Capture the cell that displays the provided text and extract its [x, y] central coordinate. 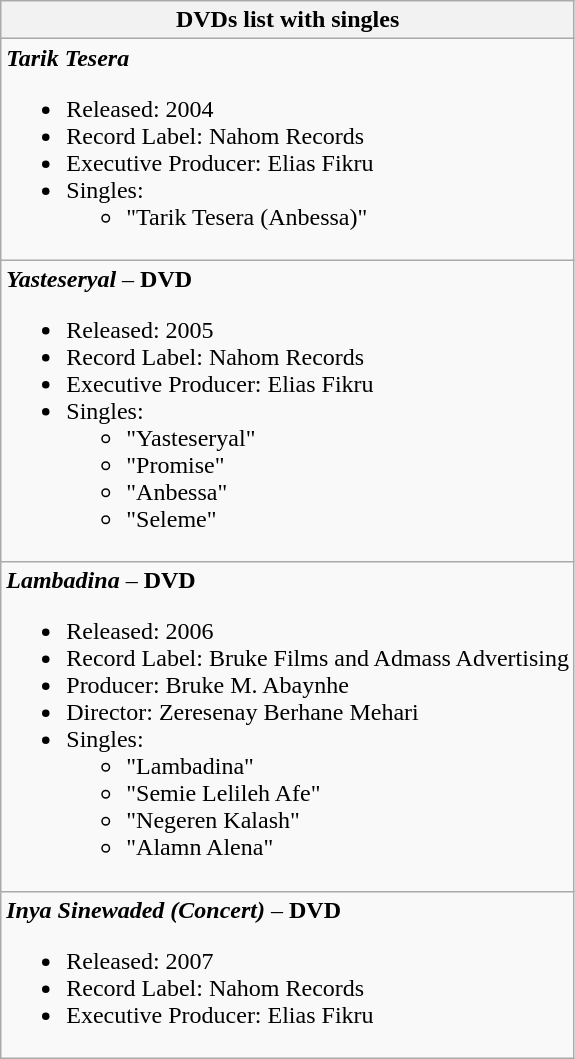
DVDs list with singles [288, 20]
Tarik TeseraReleased: 2004Record Label: Nahom RecordsExecutive Producer: Elias FikruSingles:"Tarik Tesera (Anbessa)" [288, 150]
Yasteseryal – DVDReleased: 2005Record Label: Nahom RecordsExecutive Producer: Elias FikruSingles:"Yasteseryal""Promise""Anbessa""Seleme" [288, 411]
Inya Sinewaded (Concert) – DVDReleased: 2007Record Label: Nahom RecordsExecutive Producer: Elias Fikru [288, 974]
